Determine the (X, Y) coordinate at the center of the cell enclosing the given text.  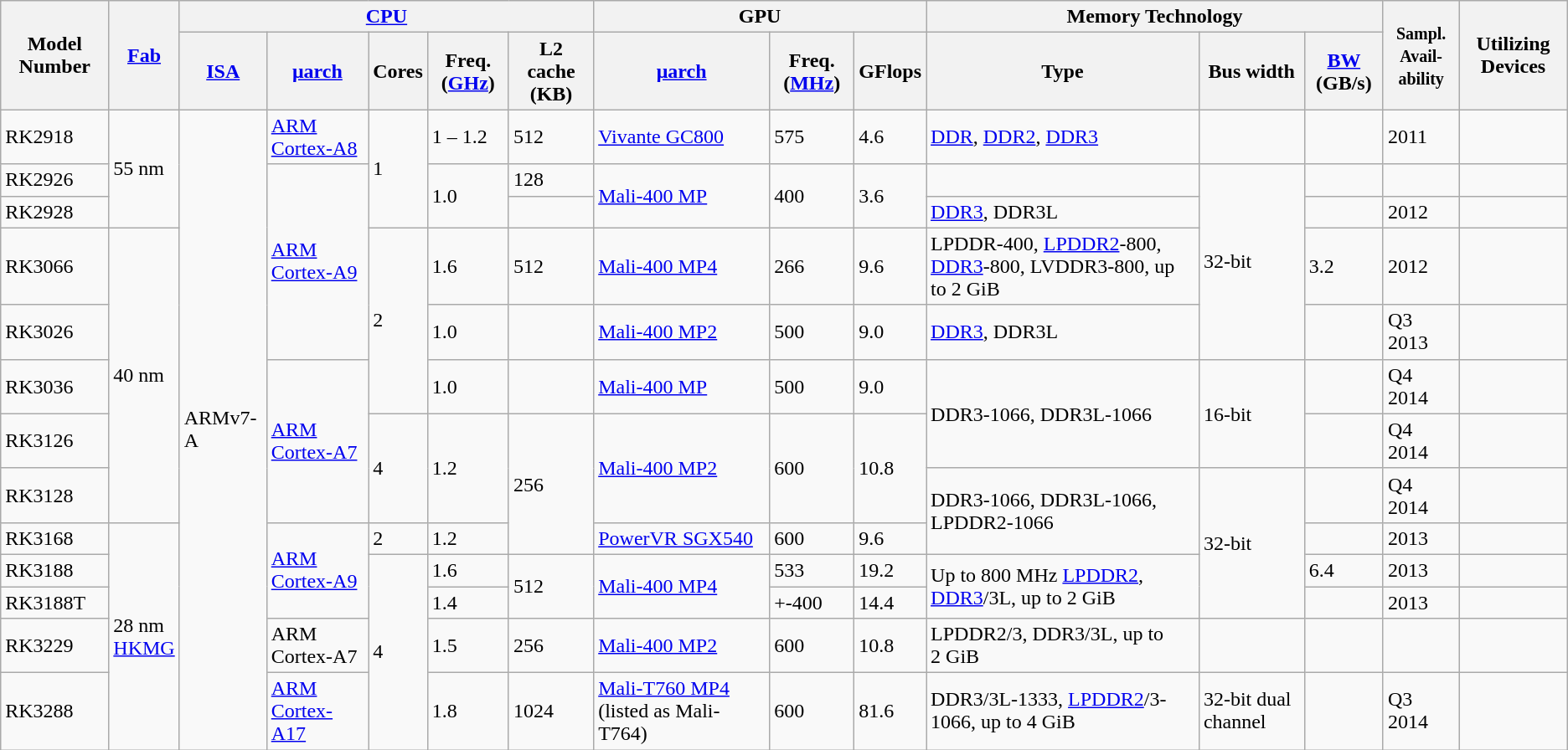
575 (812, 137)
3.2 (1344, 266)
LPDDR2/3, DDR3/3L, up to 2 GiB (1063, 646)
ARMv7-A (223, 430)
DDR3/3L-1333, LPDDR2/3-1066, up to 4 GiB (1063, 711)
+-400 (812, 602)
RK2928 (55, 212)
6.4 (1344, 570)
Sampl. Avail-ability (1421, 55)
40 nm (144, 375)
RK2918 (55, 137)
1 – 1.2 (467, 137)
Utilizing Devices (1513, 55)
ISA (223, 71)
L2 cache (KB) (551, 71)
81.6 (890, 711)
128 (551, 180)
BW (GB/s) (1344, 71)
DDR, DDR2, DDR3 (1063, 137)
RK3188T (55, 602)
19.2 (890, 570)
RK3188 (55, 570)
PowerVR SGX540 (682, 538)
1024 (551, 711)
2011 (1421, 137)
1.8 (467, 711)
Q3 2014 (1421, 711)
1 (399, 169)
16-bit (1251, 414)
RK3168 (55, 538)
Model Number (55, 55)
Fab (144, 55)
266 (812, 266)
ARM Cortex-A8 (317, 137)
Type (1063, 71)
RK3026 (55, 331)
Q3 2013 (1421, 331)
CPU (386, 17)
ARM Cortex-A17 (317, 711)
Memory Technology (1155, 17)
DDR3-1066, DDR3L-1066, LPDDR2-1066 (1063, 511)
RK3229 (55, 646)
RK3288 (55, 711)
Up to 800 MHz LPDDR2, DDR3/3L, up to 2 GiB (1063, 586)
28 nmHKMG (144, 636)
GFlops (890, 71)
RK3066 (55, 266)
32-bit dual channel (1251, 711)
Mali-T760 MP4 (listed as Mali-T764) (682, 711)
RK3126 (55, 440)
400 (812, 196)
Vivante GC800 (682, 137)
1.5 (467, 646)
Bus width (1251, 71)
Freq. (MHz) (812, 71)
Cores (399, 71)
RK3036 (55, 387)
3.6 (890, 196)
14.4 (890, 602)
RK2926 (55, 180)
1.4 (467, 602)
Freq. (GHz) (467, 71)
DDR3-1066, DDR3L-1066 (1063, 414)
533 (812, 570)
RK3128 (55, 496)
4.6 (890, 137)
LPDDR-400, LPDDR2-800, DDR3-800, LVDDR3-800, up to 2 GiB (1063, 266)
GPU (761, 17)
55 nm (144, 169)
